Search for the cell housing the specified text and yield its [x, y] center coordinate. 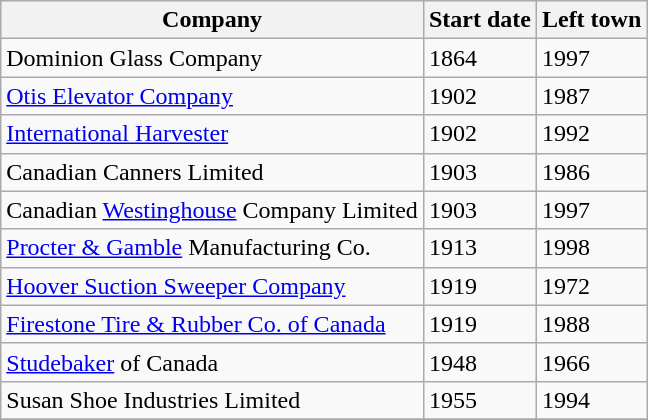
Otis Elevator Company [212, 96]
1972 [591, 286]
Start date [480, 20]
1955 [480, 400]
Left town [591, 20]
Studebaker of Canada [212, 362]
1998 [591, 248]
Company [212, 20]
1986 [591, 172]
Hoover Suction Sweeper Company [212, 286]
1948 [480, 362]
Firestone Tire & Rubber Co. of Canada [212, 324]
Canadian Canners Limited [212, 172]
Dominion Glass Company [212, 58]
1913 [480, 248]
Canadian Westinghouse Company Limited [212, 210]
1987 [591, 96]
1994 [591, 400]
1864 [480, 58]
1992 [591, 134]
Procter & Gamble Manufacturing Co. [212, 248]
1988 [591, 324]
1966 [591, 362]
Susan Shoe Industries Limited [212, 400]
International Harvester [212, 134]
